For the text-containing cell, return its midpoint in (X, Y) coordinate format. 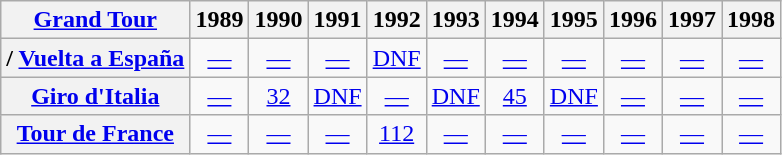
/ Vuelta a España (96, 58)
32 (278, 96)
1992 (396, 20)
112 (396, 134)
1991 (338, 20)
1997 (692, 20)
1998 (752, 20)
Giro d'Italia (96, 96)
1989 (220, 20)
1996 (632, 20)
Grand Tour (96, 20)
45 (514, 96)
1994 (514, 20)
1995 (574, 20)
1990 (278, 20)
1993 (456, 20)
Tour de France (96, 134)
